Pinpoint the cell where the given text exists, returning its (X, Y) midpoint coordinate. 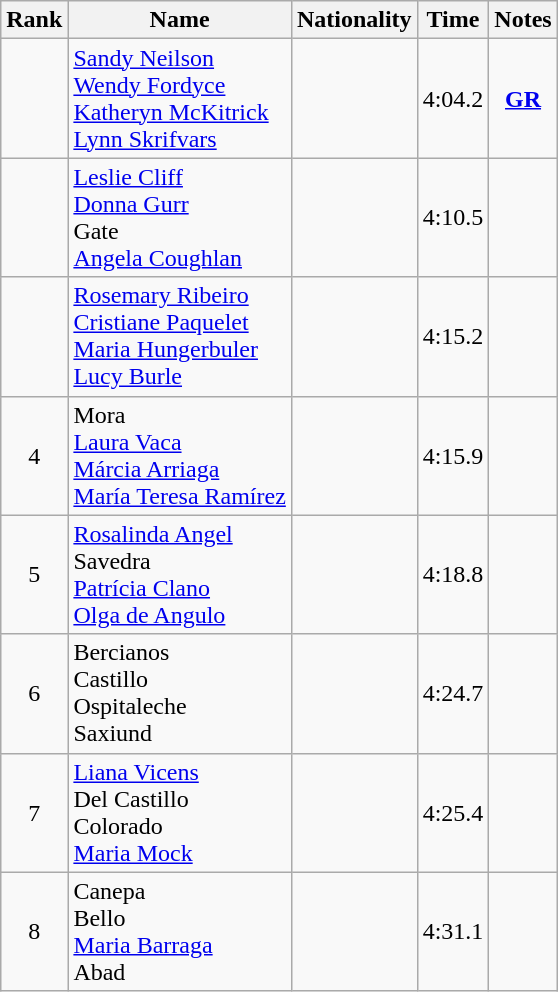
4:10.5 (453, 218)
GR (523, 98)
Name (180, 20)
4:04.2 (453, 98)
Canepa Bello Maria Barraga Abad (180, 932)
Rank (34, 20)
4:15.9 (453, 456)
4:18.8 (453, 574)
4:24.7 (453, 694)
5 (34, 574)
Liana Vicens Del Castillo Colorado Maria Mock (180, 812)
4 (34, 456)
Bercianos Castillo Ospitaleche Saxiund (180, 694)
Rosemary Ribeiro Cristiane Paquelet Maria Hungerbuler Lucy Burle (180, 336)
7 (34, 812)
6 (34, 694)
4:31.1 (453, 932)
Sandy Neilson Wendy Fordyce Katheryn McKitrick Lynn Skrifvars (180, 98)
8 (34, 932)
Leslie Cliff Donna Gurr Gate Angela Coughlan (180, 218)
Time (453, 20)
4:15.2 (453, 336)
Notes (523, 20)
Mora Laura Vaca Márcia Arriaga María Teresa Ramírez (180, 456)
4:25.4 (453, 812)
Nationality (354, 20)
Rosalinda Angel Savedra Patrícia Clano Olga de Angulo (180, 574)
